Pinpoint the cell where the given text exists, returning its (X, Y) midpoint coordinate. 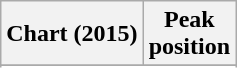
Peakposition (189, 34)
Chart (2015) (72, 34)
